Provide the (x, y) coordinate of the cell's center where the given text is located.  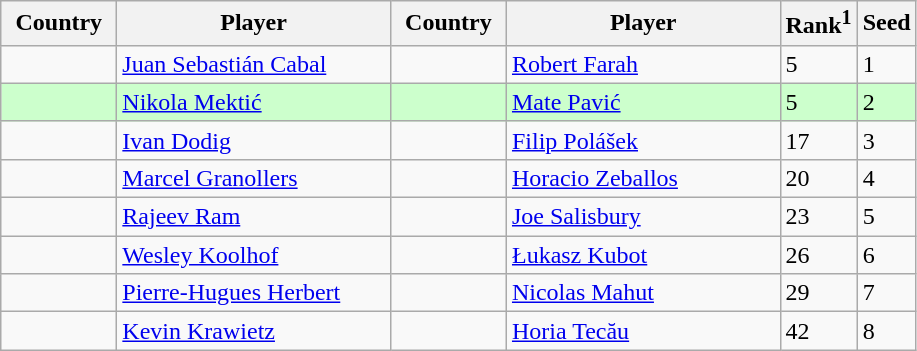
29 (818, 293)
4 (886, 178)
17 (818, 140)
Nikola Mektić (254, 102)
Marcel Granollers (254, 178)
Seed (886, 24)
Robert Farah (643, 64)
6 (886, 255)
Rajeev Ram (254, 217)
8 (886, 331)
1 (886, 64)
Pierre-Hugues Herbert (254, 293)
Filip Polášek (643, 140)
Rank1 (818, 24)
Juan Sebastián Cabal (254, 64)
23 (818, 217)
Nicolas Mahut (643, 293)
Łukasz Kubot (643, 255)
26 (818, 255)
2 (886, 102)
42 (818, 331)
Wesley Koolhof (254, 255)
Horacio Zeballos (643, 178)
Kevin Krawietz (254, 331)
Mate Pavić (643, 102)
Joe Salisbury (643, 217)
20 (818, 178)
3 (886, 140)
Ivan Dodig (254, 140)
7 (886, 293)
Horia Tecău (643, 331)
